Return the (X, Y) coordinate for the center point of the cell that contains the specified text.  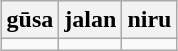
jalan (90, 20)
gūsa (30, 20)
niru (150, 20)
